Detect which cell encompasses the target text, then output its [X, Y] center coordinate. 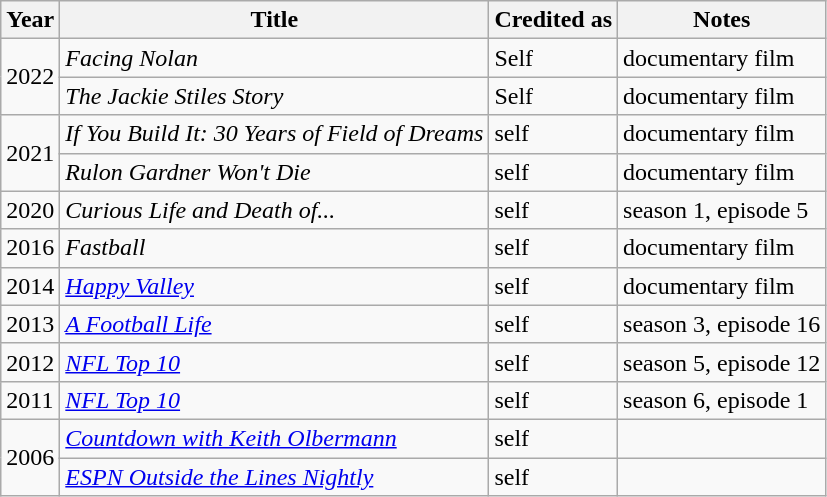
season 5, episode 12 [722, 362]
Happy Valley [274, 286]
2022 [30, 77]
2006 [30, 457]
Fastball [274, 248]
ESPN Outside the Lines Nightly [274, 477]
2013 [30, 324]
season 6, episode 1 [722, 400]
2021 [30, 153]
Curious Life and Death of... [274, 210]
Rulon Gardner Won't Die [274, 172]
season 3, episode 16 [722, 324]
2014 [30, 286]
If You Build It: 30 Years of Field of Dreams [274, 134]
Notes [722, 20]
2011 [30, 400]
2016 [30, 248]
The Jackie Stiles Story [274, 96]
season 1, episode 5 [722, 210]
2020 [30, 210]
Countdown with Keith Olbermann [274, 438]
Title [274, 20]
2012 [30, 362]
Year [30, 20]
A Football Life [274, 324]
Credited as [554, 20]
Facing Nolan [274, 58]
